Identify which cell holds the provided text, then report its [X, Y] central coordinate. 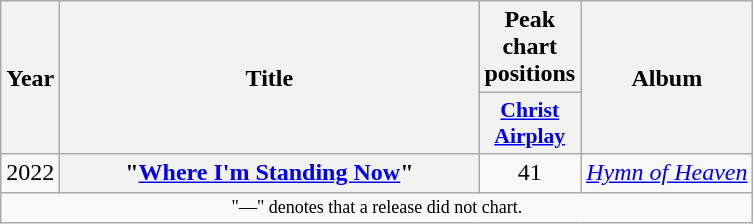
"Where I'm Standing Now" [270, 173]
2022 [30, 173]
Peak chart positions [530, 47]
Christ Airplay [530, 124]
Hymn of Heaven [667, 173]
Year [30, 78]
Title [270, 78]
Album [667, 78]
"—" denotes that a release did not chart. [377, 208]
41 [530, 173]
